Search for the cell housing the specified text and yield its [x, y] center coordinate. 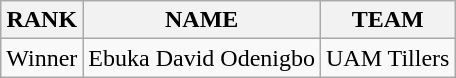
Winner [42, 58]
TEAM [388, 20]
RANK [42, 20]
UAM Tillers [388, 58]
NAME [202, 20]
Ebuka David Odenigbo [202, 58]
